Output the (X, Y) coordinate of the center of the cell containing the given text.  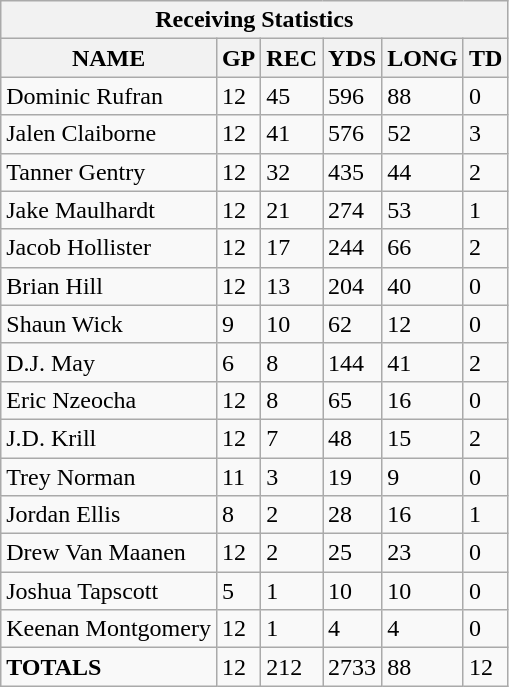
48 (352, 438)
Receiving Statistics (254, 20)
25 (352, 553)
Drew Van Maanen (109, 553)
GP (238, 58)
Joshua Tapscott (109, 591)
Dominic Rufran (109, 96)
21 (292, 210)
Keenan Montgomery (109, 629)
6 (238, 362)
11 (238, 477)
32 (292, 172)
204 (352, 286)
40 (423, 286)
65 (352, 400)
Brian Hill (109, 286)
52 (423, 134)
Shaun Wick (109, 324)
62 (352, 324)
5 (238, 591)
17 (292, 248)
144 (352, 362)
274 (352, 210)
J.D. Krill (109, 438)
D.J. May (109, 362)
NAME (109, 58)
66 (423, 248)
13 (292, 286)
Jordan Ellis (109, 515)
Jalen Claiborne (109, 134)
7 (292, 438)
2733 (352, 667)
15 (423, 438)
44 (423, 172)
53 (423, 210)
LONG (423, 58)
Eric Nzeocha (109, 400)
Jake Maulhardt (109, 210)
28 (352, 515)
19 (352, 477)
Jacob Hollister (109, 248)
TD (485, 58)
REC (292, 58)
45 (292, 96)
23 (423, 553)
YDS (352, 58)
Trey Norman (109, 477)
435 (352, 172)
576 (352, 134)
TOTALS (109, 667)
244 (352, 248)
Tanner Gentry (109, 172)
596 (352, 96)
212 (292, 667)
